Detect which cell encompasses the target text, then output its (x, y) center coordinate. 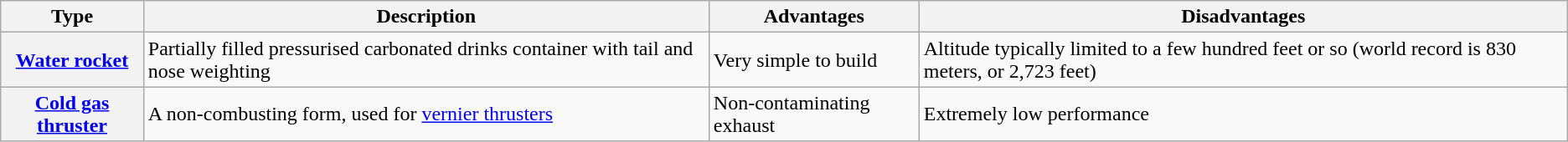
Partially filled pressurised carbonated drinks container with tail and nose weighting (426, 60)
Disadvantages (1243, 17)
Type (72, 17)
Altitude typically limited to a few hundred feet or so (world record is 830 meters, or 2,723 feet) (1243, 60)
Advantages (814, 17)
Water rocket (72, 60)
Non-contaminating exhaust (814, 114)
Very simple to build (814, 60)
A non-combusting form, used for vernier thrusters (426, 114)
Extremely low performance (1243, 114)
Cold gas thruster (72, 114)
Description (426, 17)
